Search for the cell housing the specified text and yield its [X, Y] center coordinate. 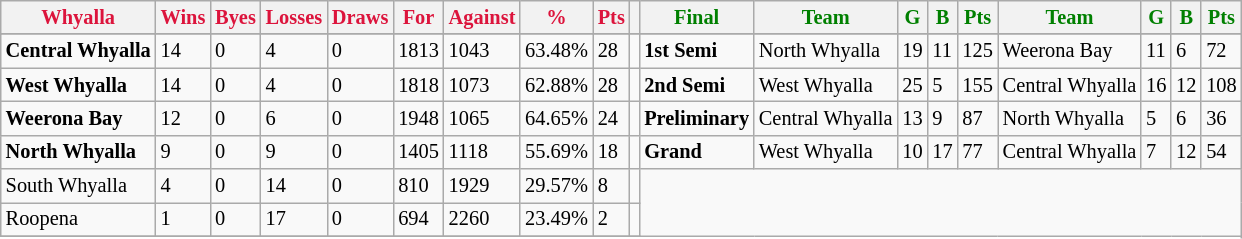
1118 [482, 152]
1818 [418, 85]
Grand [696, 152]
23.49% [556, 219]
2nd Semi [696, 85]
694 [418, 219]
155 [977, 85]
1948 [418, 118]
24 [612, 118]
1073 [482, 85]
18 [612, 152]
1405 [418, 152]
8 [612, 186]
29.57% [556, 186]
63.48% [556, 51]
1065 [482, 118]
19 [912, 51]
36 [1221, 118]
25 [912, 85]
Wins [184, 17]
10 [912, 152]
108 [1221, 85]
Final [696, 17]
Draws [360, 17]
16 [1156, 85]
% [556, 17]
South Whyalla [78, 186]
Byes [235, 17]
810 [418, 186]
For [418, 17]
1st Semi [696, 51]
1043 [482, 51]
1929 [482, 186]
55.69% [556, 152]
62.88% [556, 85]
7 [1156, 152]
54 [1221, 152]
2260 [482, 219]
77 [977, 152]
72 [1221, 51]
Roopena [78, 219]
Losses [294, 17]
1813 [418, 51]
Against [482, 17]
Whyalla [78, 17]
87 [977, 118]
2 [612, 219]
13 [912, 118]
Preliminary [696, 118]
64.65% [556, 118]
1 [184, 219]
125 [977, 51]
